Scan for the cell matching the given text and deliver its (x, y) coordinate at center. 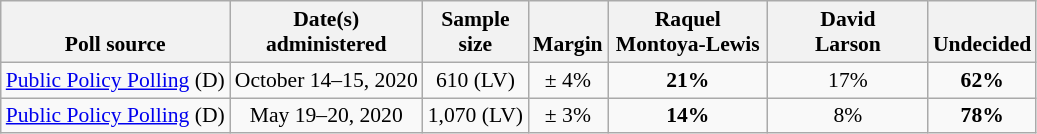
14% (688, 116)
1,070 (LV) (476, 116)
October 14–15, 2020 (326, 80)
78% (982, 116)
RaquelMontoya-Lewis (688, 32)
Poll source (116, 32)
Margin (568, 32)
± 3% (568, 116)
17% (848, 80)
21% (688, 80)
DavidLarson (848, 32)
Samplesize (476, 32)
Undecided (982, 32)
610 (LV) (476, 80)
8% (848, 116)
Date(s)administered (326, 32)
± 4% (568, 80)
62% (982, 80)
May 19–20, 2020 (326, 116)
